Pinpoint the cell where the given text exists, returning its [x, y] midpoint coordinate. 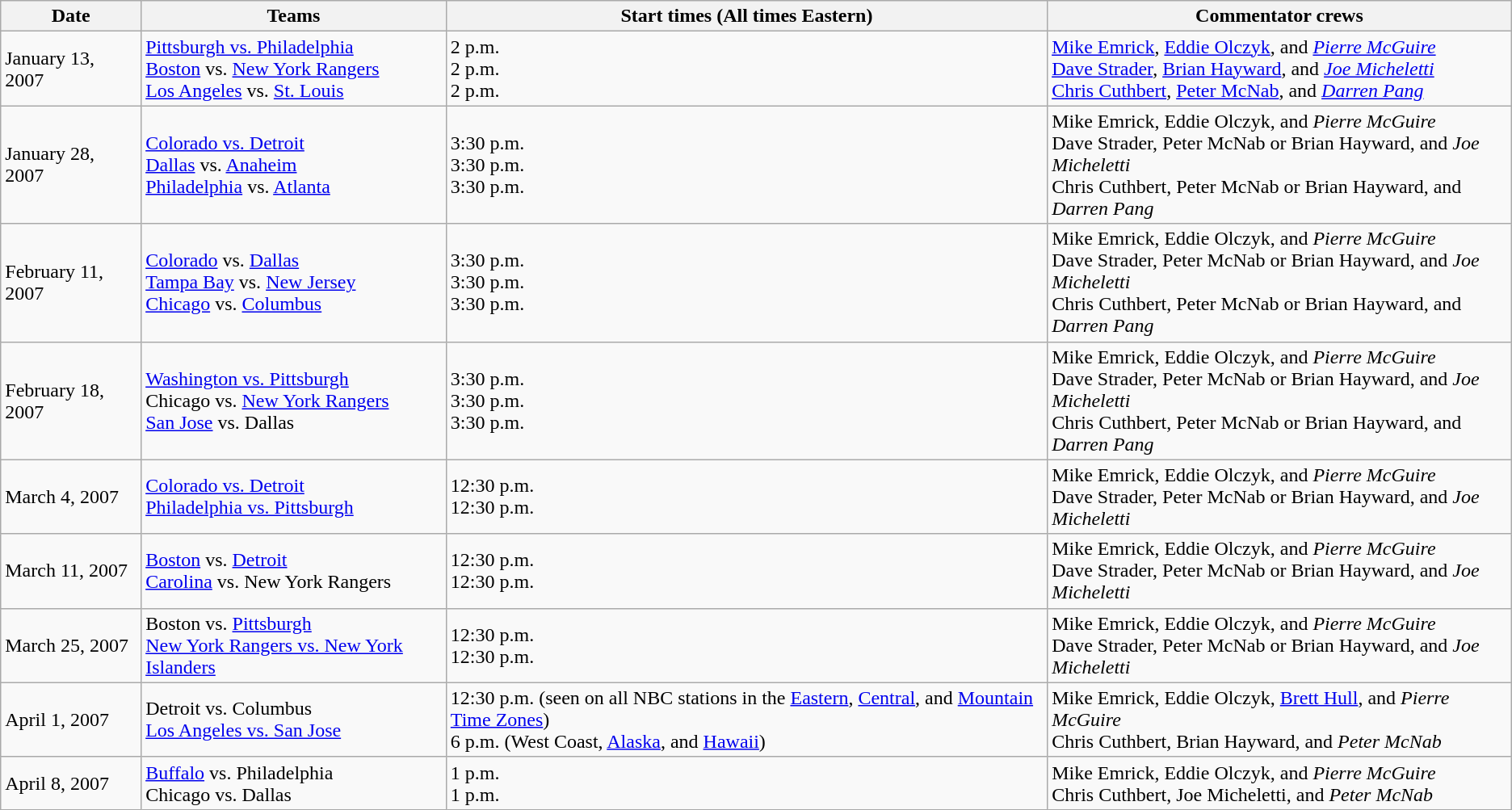
Washington vs. PittsburghChicago vs. New York RangersSan Jose vs. Dallas [294, 401]
March 4, 2007 [71, 497]
Boston vs. PittsburghNew York Rangers vs. New York Islanders [294, 645]
Buffalo vs. PhiladelphiaChicago vs. Dallas [294, 783]
Boston vs. DetroitCarolina vs. New York Rangers [294, 571]
April 1, 2007 [71, 720]
January 28, 2007 [71, 165]
January 13, 2007 [71, 69]
Detroit vs. ColumbusLos Angeles vs. San Jose [294, 720]
1 p.m.1 p.m. [746, 783]
Pittsburgh vs. PhiladelphiaBoston vs. New York RangersLos Angeles vs. St. Louis [294, 69]
March 25, 2007 [71, 645]
Commentator crews [1279, 16]
Colorado vs. DetroitDallas vs. AnaheimPhiladelphia vs. Atlanta [294, 165]
February 18, 2007 [71, 401]
Start times (All times Eastern) [746, 16]
March 11, 2007 [71, 571]
Colorado vs. DallasTampa Bay vs. New JerseyChicago vs. Columbus [294, 283]
Colorado vs. DetroitPhiladelphia vs. Pittsburgh [294, 497]
Date [71, 16]
2 p.m.2 p.m.2 p.m. [746, 69]
12:30 p.m. (seen on all NBC stations in the Eastern, Central, and Mountain Time Zones)6 p.m. (West Coast, Alaska, and Hawaii) [746, 720]
Mike Emrick, Eddie Olczyk, Brett Hull, and Pierre McGuireChris Cuthbert, Brian Hayward, and Peter McNab [1279, 720]
April 8, 2007 [71, 783]
Teams [294, 16]
Mike Emrick, Eddie Olczyk, and Pierre McGuireDave Strader, Brian Hayward, and Joe MichelettiChris Cuthbert, Peter McNab, and Darren Pang [1279, 69]
Mike Emrick, Eddie Olczyk, and Pierre McGuireChris Cuthbert, Joe Micheletti, and Peter McNab [1279, 783]
February 11, 2007 [71, 283]
